Extract the (x, y) coordinate from the center of the cell holding the provided text.  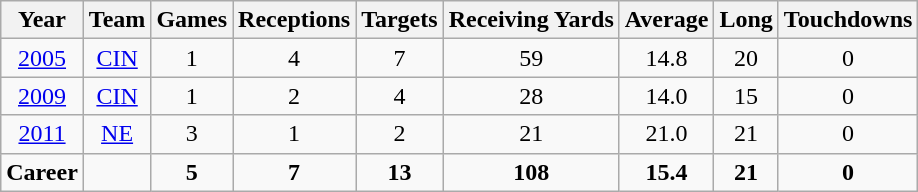
NE (117, 134)
13 (400, 172)
14.0 (666, 96)
Year (42, 20)
20 (746, 58)
Games (192, 20)
15.4 (666, 172)
15 (746, 96)
59 (531, 58)
21.0 (666, 134)
Receptions (294, 20)
28 (531, 96)
Receiving Yards (531, 20)
2005 (42, 58)
Targets (400, 20)
Touchdowns (848, 20)
3 (192, 134)
Long (746, 20)
2011 (42, 134)
Average (666, 20)
5 (192, 172)
2009 (42, 96)
Team (117, 20)
108 (531, 172)
14.8 (666, 58)
Career (42, 172)
